Return [X, Y] of the center of cell containing provided text 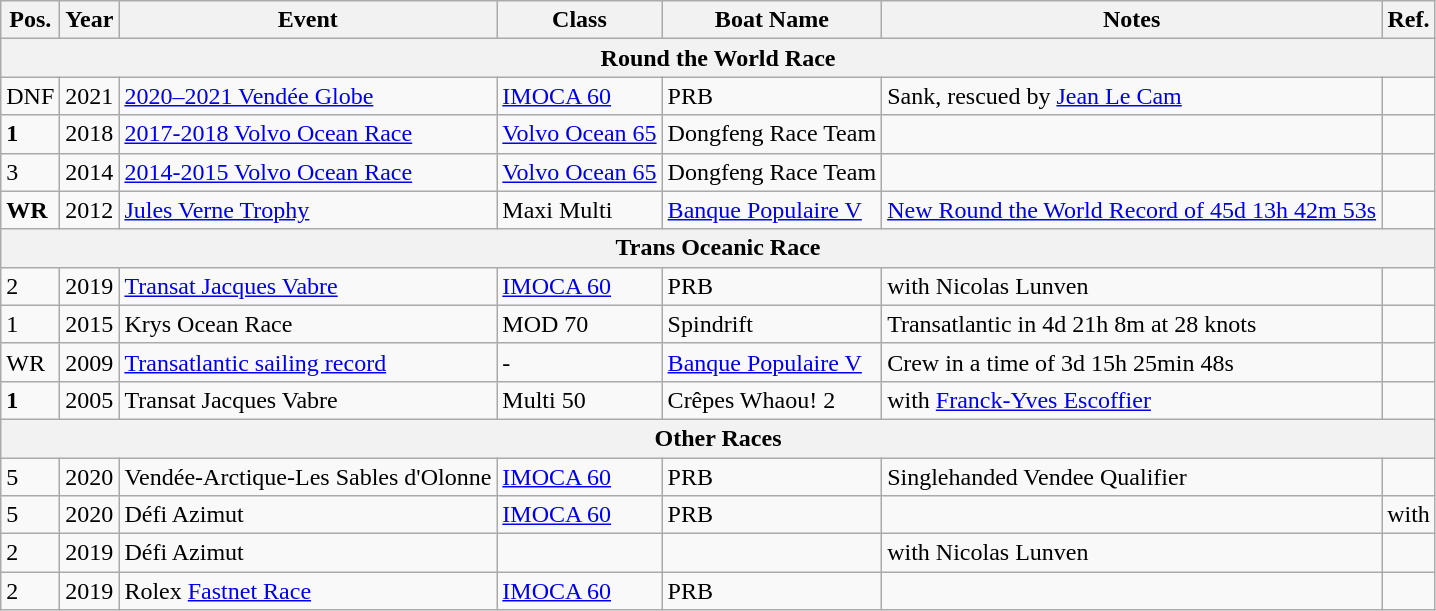
2005 [90, 400]
Singlehanded Vendee Qualifier [1132, 477]
Krys Ocean Race [308, 324]
Jules Verne Trophy [308, 210]
with [1409, 515]
Crew in a time of 3d 15h 25min 48s [1132, 362]
Year [90, 20]
2018 [90, 134]
Round the World Race [718, 58]
Other Races [718, 438]
2009 [90, 362]
Ref. [1409, 20]
DNF [30, 96]
Class [580, 20]
Multi 50 [580, 400]
Spindrift [772, 324]
Transatlantic sailing record [308, 362]
Trans Oceanic Race [718, 248]
Event [308, 20]
2017-2018 Volvo Ocean Race [308, 134]
2012 [90, 210]
Crêpes Whaou! 2 [772, 400]
MOD 70 [580, 324]
Maxi Multi [580, 210]
Vendée-Arctique-Les Sables d'Olonne [308, 477]
Pos. [30, 20]
Notes [1132, 20]
Boat Name [772, 20]
with Franck-Yves Escoffier [1132, 400]
2020–2021 Vendée Globe [308, 96]
- [580, 362]
2015 [90, 324]
Sank, rescued by Jean Le Cam [1132, 96]
2021 [90, 96]
2014-2015 Volvo Ocean Race [308, 172]
Rolex Fastnet Race [308, 591]
2014 [90, 172]
New Round the World Record of 45d 13h 42m 53s [1132, 210]
3 [30, 172]
Transatlantic in 4d 21h 8m at 28 knots [1132, 324]
